Pinpoint the cell where the given text exists, returning its (X, Y) midpoint coordinate. 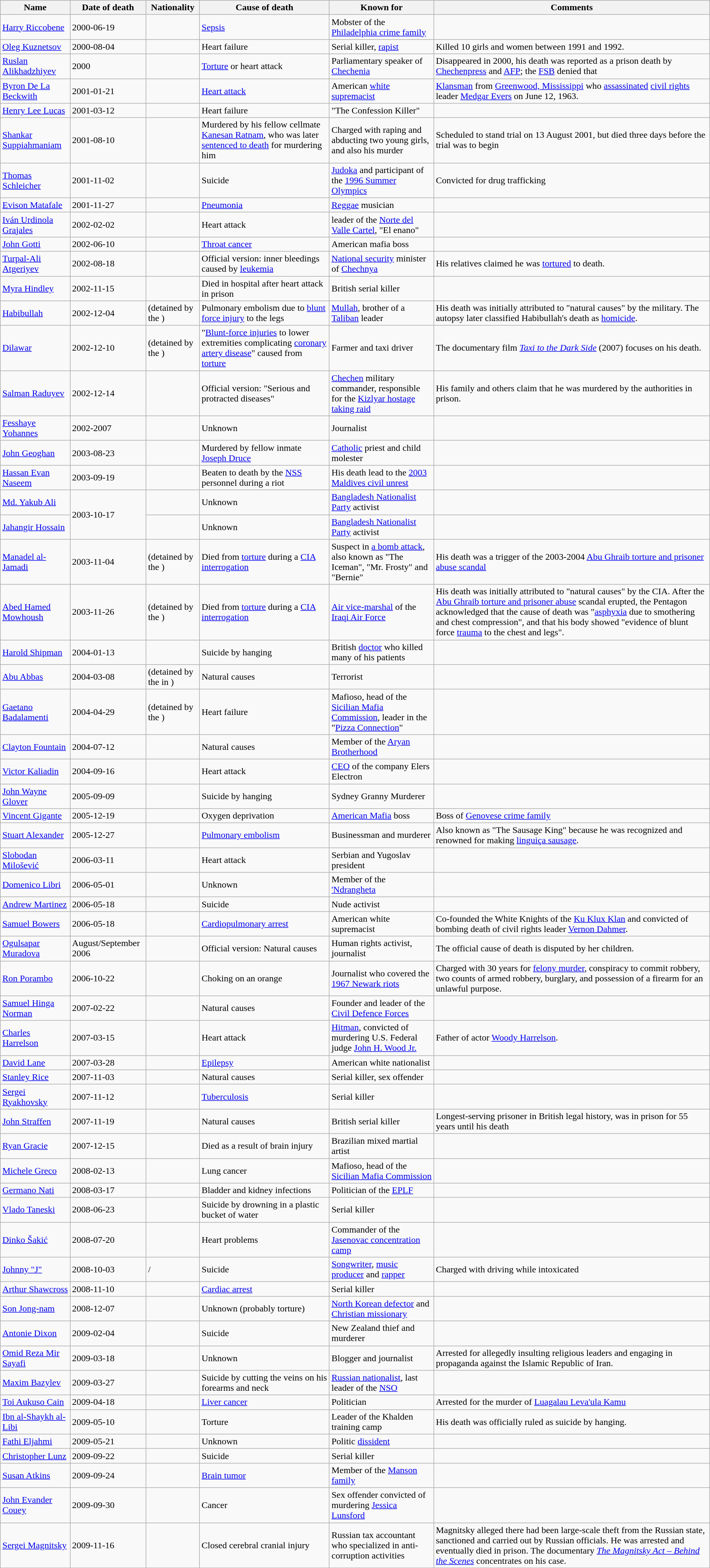
Maxim Bazylev (35, 1383)
Scheduled to stand trial on 13 August 2001, but died three days before the trial was to begin (572, 140)
Lung cancer (264, 1170)
His death was officially ruled as suicide by hanging. (572, 1422)
North Korean defector and Christian missionary (382, 1308)
Charged with driving while intoxicated (572, 1270)
Arthur Shawcross (35, 1289)
Shankar Suppiahmaniam (35, 140)
Victor Kaliadin (35, 771)
/ (173, 1270)
2002-11-15 (108, 288)
Reggae musician (382, 205)
Disappeared in 2000, his death was reported as a prison death by Chechenpress and AFP; the FSB denied that (572, 66)
John Straffen (35, 1121)
Andrew Martinez (35, 904)
2002-02-02 (108, 225)
2008-07-20 (108, 1240)
Germano Nati (35, 1190)
Vincent Gigante (35, 816)
Ryan Gracie (35, 1146)
Harold Shipman (35, 652)
Thomas Schleicher (35, 180)
Liver cancer (264, 1402)
John Evander Couey (35, 1505)
Cause of death (264, 8)
Member of the Aryan Brotherhood (382, 747)
2007-02-22 (108, 1008)
Fesshaye Yohannes (35, 428)
Klansman from Greenwood, Mississippi who assassinated civil rights leader Medgar Evers on June 12, 1963. (572, 91)
Russian nationalist, last leader of the NSO (382, 1383)
2007-12-15 (108, 1146)
Son Jong-nam (35, 1308)
2007-11-12 (108, 1097)
Manadel al-Jamadi (35, 562)
August/September 2006 (108, 949)
American white nationalist (382, 1063)
Epilepsy (264, 1063)
Catholic priest and child molester (382, 453)
2009-04-18 (108, 1402)
Pulmonary embolism (264, 836)
2009-11-16 (108, 1545)
(detained by the in ) (173, 677)
American Mafia boss (382, 816)
National security minister of Chechnya (382, 263)
John Gotti (35, 244)
2009-03-18 (108, 1358)
2001-11-27 (108, 205)
Habibullah (35, 313)
"The Confession Killer" (382, 110)
2004-09-16 (108, 771)
David Lane (35, 1063)
2003-08-23 (108, 453)
Cancer (264, 1505)
2003-11-26 (108, 612)
Pneumonia (264, 205)
His family and others claim that he was murdered by the authorities in prison. (572, 393)
Dinko Šakić (35, 1240)
Unknown (probably torture) (264, 1308)
Byron De La Beckwith (35, 91)
2001-11-02 (108, 180)
2009-03-27 (108, 1383)
2005-09-09 (108, 796)
Sex offender convicted of murdering Jessica Lunsford (382, 1505)
Vlado Taneski (35, 1210)
Heart problems (264, 1240)
2002-2007 (108, 428)
Journalist who covered the 1967 Newark riots (382, 978)
John Geoghan (35, 453)
2009-02-04 (108, 1333)
Iván Urdinola Grajales (35, 225)
2009-05-21 (108, 1441)
Songwriter, music producer and rapper (382, 1270)
2005-12-27 (108, 836)
Christopher Lunz (35, 1456)
2007-03-15 (108, 1038)
American mafia boss (382, 244)
Serial killer, rapist (382, 47)
2009-05-10 (108, 1422)
2001-01-21 (108, 91)
John Wayne Glover (35, 796)
Farmer and taxi driver (382, 348)
Sepsis (264, 27)
2002-12-04 (108, 313)
Air vice-marshal of the Iraqi Air Force (382, 612)
leader of the Norte del Valle Cartel, "El enano" (382, 225)
Terrorist (382, 677)
Politic dissident (382, 1441)
Salman Raduyev (35, 393)
2008-10-03 (108, 1270)
Date of death (108, 8)
Longest-serving prisoner in British legal history, was in prison for 55 years until his death (572, 1121)
Bladder and kidney infections (264, 1190)
Omid Reza Mir Sayafi (35, 1358)
2008-03-17 (108, 1190)
2007-11-03 (108, 1077)
2002-12-14 (108, 393)
2004-01-13 (108, 652)
Johnny "J" (35, 1270)
2009-09-24 (108, 1475)
The documentary film Taxi to the Dark Side (2007) focuses on his death. (572, 348)
Henry Lee Lucas (35, 110)
Mullah, brother of a Taliban leader (382, 313)
Suspect in a bomb attack, also known as "The Iceman", "Mr. Frosty" and "Bernie" (382, 562)
Official version: inner bleedings caused by leukemia (264, 263)
2000-06-19 (108, 27)
2001-08-10 (108, 140)
Turpal-Ali Atgeriyev (35, 263)
Michele Greco (35, 1170)
His relatives claimed he was tortured to death. (572, 263)
2000-08-04 (108, 47)
New Zealand thief and murderer (382, 1333)
Politician of the EPLF (382, 1190)
Slobodan Milošević (35, 860)
Human rights activist, journalist (382, 949)
Suicide by cutting the veins on his forearms and neck (264, 1383)
Serbian and Yugoslav president (382, 860)
Closed cerebral cranial injury (264, 1545)
Charged with raping and abducting two young girls, and also his murder (382, 140)
Member of the 'Ndrangheta (382, 885)
2006-03-11 (108, 860)
Samuel Bowers (35, 924)
Evison Matafale (35, 205)
2000 (108, 66)
British doctor who killed many of his patients (382, 652)
Brazilian mixed martial artist (382, 1146)
Cardiac arrest (264, 1289)
Ogulsapar Muradova (35, 949)
Pulmonary embolism due to blunt force injury to the legs (264, 313)
Hassan Evan Naseem (35, 477)
Toi Aukuso Cain (35, 1402)
Gaetano Badalamenti (35, 712)
Fathi Eljahmi (35, 1441)
Brain tumor (264, 1475)
Ruslan Alikhadzhiyev (35, 66)
Member of the Manson family (382, 1475)
Myra Hindley (35, 288)
Jahangir Hossain (35, 527)
Official version: Natural causes (264, 949)
Sergei Magnitsky (35, 1545)
Politician (382, 1402)
2002-08-18 (108, 263)
2004-04-29 (108, 712)
Judoka and participant of the 1996 Summer Olympics (382, 180)
Murdered by fellow inmate Joseph Druce (264, 453)
The official cause of death is disputed by her children. (572, 949)
2004-03-08 (108, 677)
2008-06-23 (108, 1210)
2009-09-22 (108, 1456)
Sydney Granny Murderer (382, 796)
Died in hospital after heart attack in prison (264, 288)
2006-10-22 (108, 978)
Sergei Ryakhovsky (35, 1097)
Hitman, convicted of murdering U.S. Federal judge John H. Wood Jr. (382, 1038)
2002-06-10 (108, 244)
Serial killer, sex offender (382, 1077)
Father of actor Woody Harrelson. (572, 1038)
2004-07-12 (108, 747)
Russian tax accountant who specialized in anti-corruption activities (382, 1545)
Name (35, 8)
Torture or heart attack (264, 66)
Clayton Fountain (35, 747)
2008-02-13 (108, 1170)
Convicted for drug trafficking (572, 180)
His death was a trigger of the 2003-2004 Abu Ghraib torture and prisoner abuse scandal (572, 562)
Stuart Alexander (35, 836)
Founder and leader of the Civil Defence Forces (382, 1008)
Arrested for allegedly insulting religious leaders and engaging in propaganda against the Islamic Republic of Iran. (572, 1358)
Chechen military commander, responsible for the Kizlyar hostage taking raid (382, 393)
2001-03-12 (108, 110)
CEO of the company Elers Electron (382, 771)
Ibn al-Shaykh al-Libi (35, 1422)
Commander of the Jasenovac concentration camp (382, 1240)
Mafioso, head of the Sicilian Mafia Commission (382, 1170)
Nationality (173, 8)
2008-11-10 (108, 1289)
Nude activist (382, 904)
Killed 10 girls and women between 1991 and 1992. (572, 47)
2003-10-17 (108, 515)
"Blunt-force injuries to lower extremities complicating coronary artery disease" caused from torture (264, 348)
Blogger and journalist (382, 1358)
Businessman and murderer (382, 836)
Also known as "The Sausage King" because he was recognized and renowned for making linguiça sausage. (572, 836)
Died as a result of brain injury (264, 1146)
Parliamentary speaker of Chechenia (382, 66)
Co-founded the White Knights of the Ku Klux Klan and convicted of bombing death of civil rights leader Vernon Dahmer. (572, 924)
2005-12-19 (108, 816)
Oleg Kuznetsov (35, 47)
Harry Riccobene (35, 27)
Arrested for the murder of Luagalau Leva'ula Kamu (572, 1402)
Cardiopulmonary arrest (264, 924)
Abed Hamed Mowhoush (35, 612)
Beaten to death by the NSS personnel during a riot (264, 477)
2007-03-28 (108, 1063)
Throat cancer (264, 244)
Charles Harrelson (35, 1038)
Journalist (382, 428)
2009-09-30 (108, 1505)
Domenico Libri (35, 885)
Torture (264, 1422)
2008-12-07 (108, 1308)
His death lead to the 2003 Maldives civil unrest (382, 477)
Antonie Dixon (35, 1333)
Murdered by his fellow cellmate Kanesan Ratnam, who was later sentenced to death for murdering him (264, 140)
Official version: "Serious and protracted diseases" (264, 393)
2002-12-10 (108, 348)
Boss of Genovese crime family (572, 816)
2007-11-19 (108, 1121)
Dilawar (35, 348)
Md. Yakub Ali (35, 502)
Samuel Hinga Norman (35, 1008)
Suicide by drowning in a plastic bucket of water (264, 1210)
Leader of the Khalden training camp (382, 1422)
Ron Porambo (35, 978)
Mafioso, head of the Sicilian Mafia Commission, leader in the "Pizza Connection" (382, 712)
Mobster of the Philadelphia crime family (382, 27)
2003-09-19 (108, 477)
Oxygen deprivation (264, 816)
Known for (382, 8)
2003-11-04 (108, 562)
Choking on an orange (264, 978)
2006-05-01 (108, 885)
Stanley Rice (35, 1077)
Susan Atkins (35, 1475)
His death was initially attributed to "natural causes" by the military. The autopsy later classified Habibullah's death as homicide. (572, 313)
Comments (572, 8)
Tuberculosis (264, 1097)
Abu Abbas (35, 677)
